Extract the (x, y) coordinate from the center of the cell holding the provided text.  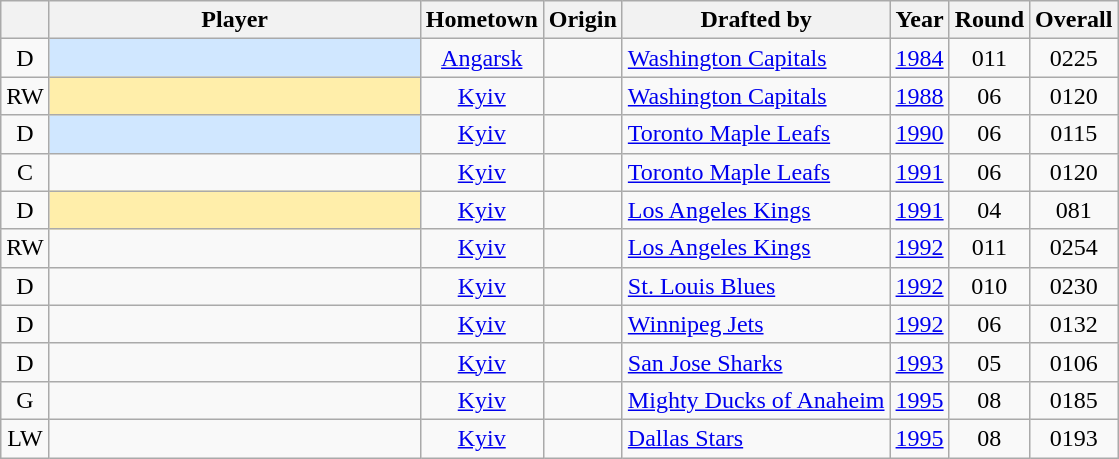
1984 (920, 58)
St. Louis Blues (756, 286)
0106 (1074, 362)
0230 (1074, 286)
Round (989, 20)
Winnipeg Jets (756, 324)
LW (25, 438)
0225 (1074, 58)
Mighty Ducks of Anaheim (756, 400)
0185 (1074, 400)
Drafted by (756, 20)
San Jose Sharks (756, 362)
0254 (1074, 248)
1988 (920, 96)
010 (989, 286)
0115 (1074, 134)
0193 (1074, 438)
Hometown (482, 20)
C (25, 172)
1990 (920, 134)
0132 (1074, 324)
1993 (920, 362)
04 (989, 210)
Player (234, 20)
Angarsk (482, 58)
Dallas Stars (756, 438)
Overall (1074, 20)
Origin (582, 20)
G (25, 400)
Year (920, 20)
05 (989, 362)
081 (1074, 210)
